For the text-containing cell, return its midpoint in [x, y] coordinate format. 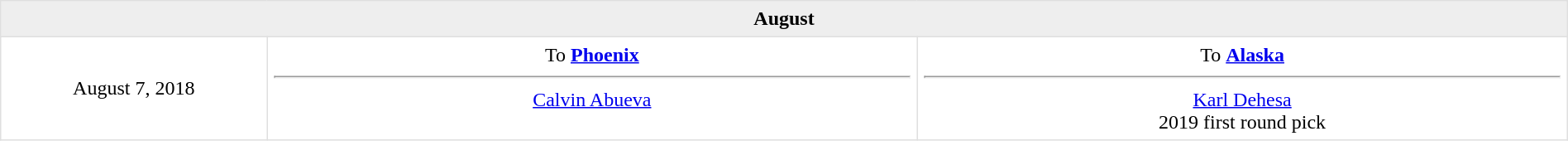
To Alaska Karl Dehesa 2019 first round pick [1242, 88]
To Phoenix Calvin Abueva [592, 88]
August [784, 19]
August 7, 2018 [134, 88]
